From the cell containing the given text, extract its center point as [X, Y] coordinate. 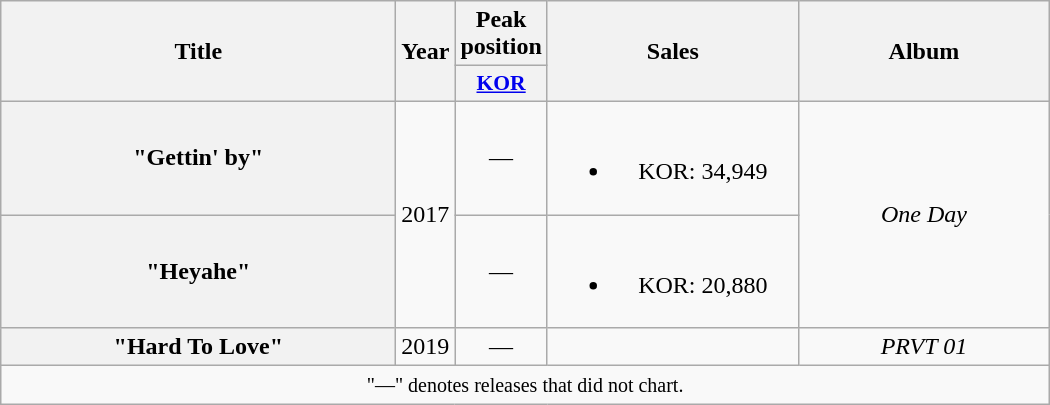
Sales [672, 52]
KOR [501, 84]
KOR: 20,880 [672, 270]
Peak position [501, 34]
One Day [924, 214]
Album [924, 52]
"—" denotes releases that did not chart. [526, 385]
2017 [426, 214]
KOR: 34,949 [672, 158]
Title [198, 52]
"Hard To Love" [198, 347]
PRVT 01 [924, 347]
Year [426, 52]
"Gettin' by" [198, 158]
"Heyahe" [198, 270]
2019 [426, 347]
